Output the [X, Y] coordinate of the center of the cell containing the given text.  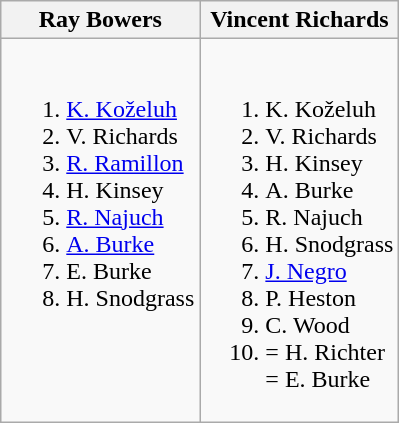
Ray Bowers [100, 20]
Vincent Richards [300, 20]
K. Koželuh V. Richards H. Kinsey A. Burke R. Najuch H. Snodgrass J. Negro P. Heston C. Wood= H. Richter= E. Burke [300, 230]
K. Koželuh V. Richards R. Ramillon H. Kinsey R. Najuch A. Burke E. Burke H. Snodgrass [100, 230]
